Return the (x, y) coordinate for the center point of the cell that contains the specified text.  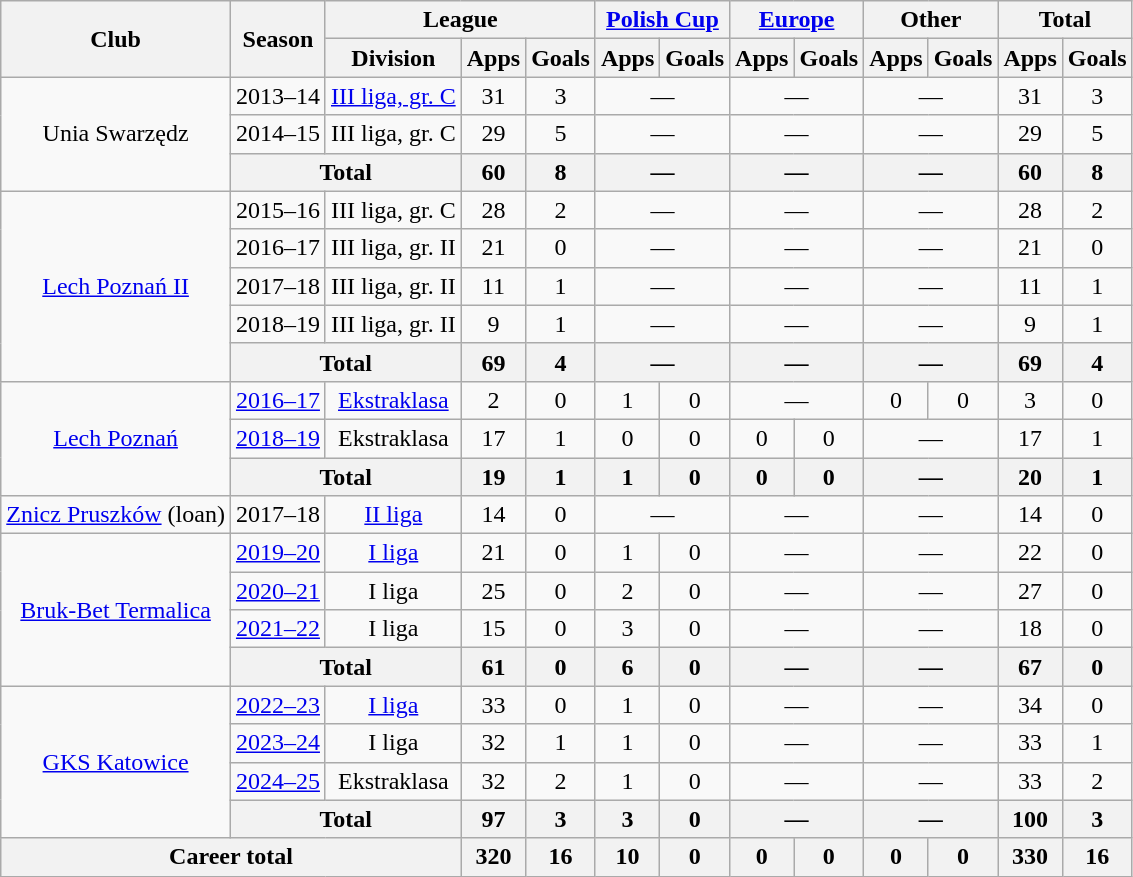
330 (1030, 857)
22 (1030, 553)
19 (493, 477)
2014–15 (278, 134)
Europe (797, 20)
97 (493, 819)
2020–21 (278, 591)
2019–20 (278, 553)
Division (393, 58)
10 (627, 857)
2024–25 (278, 781)
League (460, 20)
Club (116, 39)
18 (1030, 629)
Season (278, 39)
320 (493, 857)
Career total (231, 857)
2023–24 (278, 743)
2021–22 (278, 629)
61 (493, 667)
II liga (393, 515)
Unia Swarzędz (116, 134)
Polish Cup (662, 20)
67 (1030, 667)
Znicz Pruszków (loan) (116, 515)
Bruk-Bet Termalica (116, 610)
Lech Poznań II (116, 286)
GKS Katowice (116, 762)
15 (493, 629)
34 (1030, 705)
Lech Poznań (116, 438)
2022–23 (278, 705)
2015–16 (278, 210)
25 (493, 591)
100 (1030, 819)
Other (931, 20)
20 (1030, 477)
2013–14 (278, 96)
6 (627, 667)
27 (1030, 591)
